Search for the cell housing the specified text and yield its (X, Y) center coordinate. 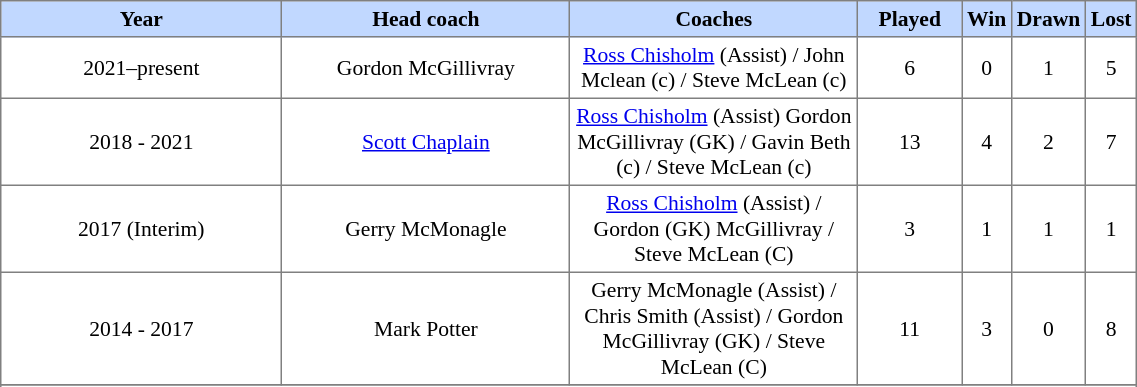
7 (1112, 142)
2017 (Interim) (142, 228)
Year (142, 19)
Scott Chaplain (426, 142)
2 (1048, 142)
11 (910, 328)
Head coach (426, 19)
Gerry McMonagle (426, 228)
Ross Chisholm (Assist) / Gordon (GK) McGillivray / Steve McLean (C) (714, 228)
13 (910, 142)
Played (910, 19)
Ross Chisholm (Assist) Gordon McGillivray (GK) / Gavin Beth (c) / Steve McLean (c) (714, 142)
8 (1112, 328)
2014 - 2017 (142, 328)
Mark Potter (426, 328)
Coaches (714, 19)
Gerry McMonagle (Assist) / Chris Smith (Assist) / Gordon McGillivray (GK) / Steve McLean (C) (714, 328)
6 (910, 68)
Gordon McGillivray (426, 68)
4 (987, 142)
Win (987, 19)
5 (1112, 68)
Lost (1112, 19)
2018 - 2021 (142, 142)
Drawn (1048, 19)
Ross Chisholm (Assist) / John Mclean (c) / Steve McLean (c) (714, 68)
2021–present (142, 68)
